Return the [x, y] coordinate for the center point of the cell that contains the specified text.  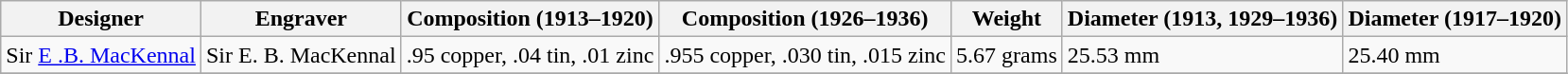
Sir E .B. MacKennal [101, 55]
.955 copper, .030 tin, .015 zinc [806, 55]
Diameter (1913, 1929–1936) [1203, 19]
Weight [1007, 19]
.95 copper, .04 tin, .01 zinc [530, 55]
Composition (1913–1920) [530, 19]
25.53 mm [1203, 55]
25.40 mm [1455, 55]
Diameter (1917–1920) [1455, 19]
5.67 grams [1007, 55]
Engraver [301, 19]
Designer [101, 19]
Sir E. B. MacKennal [301, 55]
Composition (1926–1936) [806, 19]
